Find where the given text appears and provide that cell's center as (X, Y) coordinate. 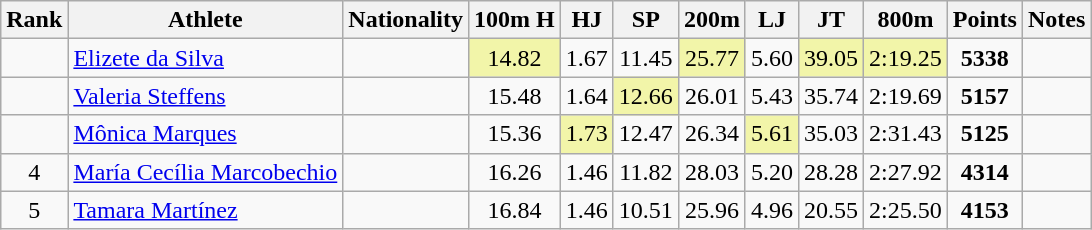
LJ (772, 20)
14.82 (515, 58)
28.28 (832, 172)
SP (646, 20)
12.66 (646, 96)
2:27.92 (906, 172)
Rank (34, 20)
26.34 (712, 134)
1.73 (586, 134)
1.64 (586, 96)
5.20 (772, 172)
39.05 (832, 58)
200m (712, 20)
16.84 (515, 210)
2:19.25 (906, 58)
5125 (984, 134)
Notes (1056, 20)
4314 (984, 172)
28.03 (712, 172)
10.51 (646, 210)
20.55 (832, 210)
11.45 (646, 58)
1.67 (586, 58)
2:19.69 (906, 96)
15.36 (515, 134)
4.96 (772, 210)
25.96 (712, 210)
2:25.50 (906, 210)
2:31.43 (906, 134)
Mônica Marques (206, 134)
4153 (984, 210)
Valeria Steffens (206, 96)
Nationality (406, 20)
11.82 (646, 172)
Tamara Martínez (206, 210)
5338 (984, 58)
Points (984, 20)
100m H (515, 20)
12.47 (646, 134)
JT (832, 20)
Elizete da Silva (206, 58)
HJ (586, 20)
5.60 (772, 58)
María Cecília Marcobechio (206, 172)
35.03 (832, 134)
35.74 (832, 96)
5 (34, 210)
5157 (984, 96)
5.61 (772, 134)
25.77 (712, 58)
15.48 (515, 96)
800m (906, 20)
Athlete (206, 20)
26.01 (712, 96)
16.26 (515, 172)
4 (34, 172)
5.43 (772, 96)
